Provide the (X, Y) coordinate of the cell's center where the given text is located.  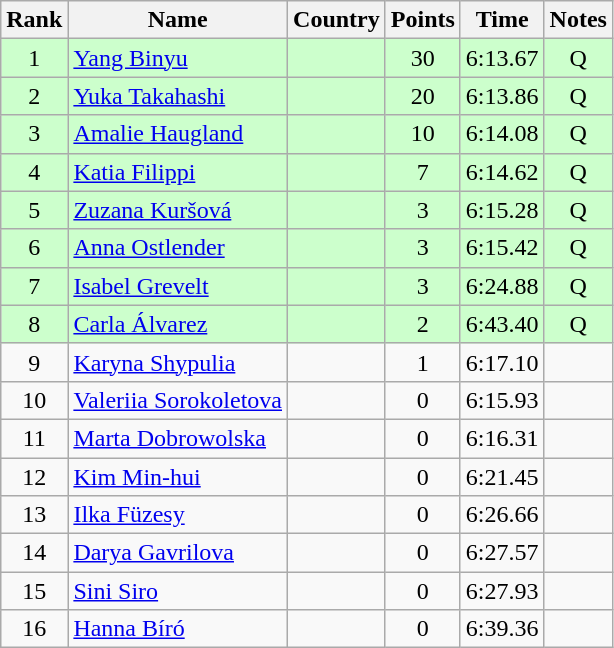
6 (34, 248)
6:15.28 (502, 210)
Anna Ostlender (178, 248)
Rank (34, 20)
6:26.66 (502, 515)
6:15.93 (502, 400)
Hanna Bíró (178, 629)
6:14.08 (502, 134)
6:27.57 (502, 553)
6:14.62 (502, 172)
13 (34, 515)
16 (34, 629)
Country (337, 20)
6:21.45 (502, 477)
15 (34, 591)
6:17.10 (502, 362)
Yuka Takahashi (178, 96)
Karyna Shypulia (178, 362)
Name (178, 20)
Isabel Grevelt (178, 286)
Time (502, 20)
Carla Álvarez (178, 324)
Amalie Haugland (178, 134)
Zuzana Kuršová (178, 210)
6:27.93 (502, 591)
8 (34, 324)
5 (34, 210)
Points (422, 20)
20 (422, 96)
Ilka Füzesy (178, 515)
Kim Min-hui (178, 477)
6:15.42 (502, 248)
9 (34, 362)
Yang Binyu (178, 58)
Marta Dobrowolska (178, 438)
6:16.31 (502, 438)
Katia Filippi (178, 172)
4 (34, 172)
Valeriia Sorokoletova (178, 400)
30 (422, 58)
Darya Gavrilova (178, 553)
Notes (578, 20)
6:13.67 (502, 58)
6:24.88 (502, 286)
Sini Siro (178, 591)
6:13.86 (502, 96)
6:39.36 (502, 629)
12 (34, 477)
6:43.40 (502, 324)
11 (34, 438)
14 (34, 553)
